Find where the given text appears and provide that cell's center as (X, Y) coordinate. 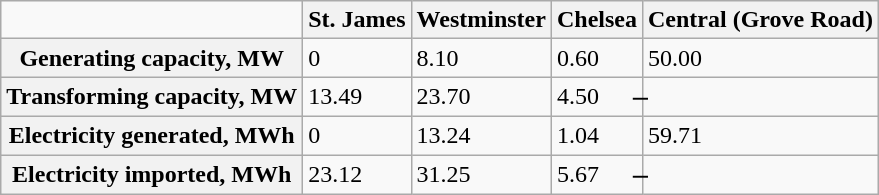
5.67 (596, 174)
Central (Grove Road) (760, 20)
Generating capacity, MW (152, 58)
Transforming capacity, MW (152, 97)
Chelsea (596, 20)
St. James (357, 20)
50.00 (760, 58)
23.70 (481, 97)
31.25 (481, 174)
8.10 (481, 58)
0.60 (596, 58)
13.49 (357, 97)
59.71 (760, 135)
1.04 (596, 135)
Electricity imported, MWh (152, 174)
13.24 (481, 135)
23.12 (357, 174)
4.50 (596, 97)
Electricity generated, MWh (152, 135)
Westminster (481, 20)
